Capture the cell that displays the provided text and extract its [X, Y] central coordinate. 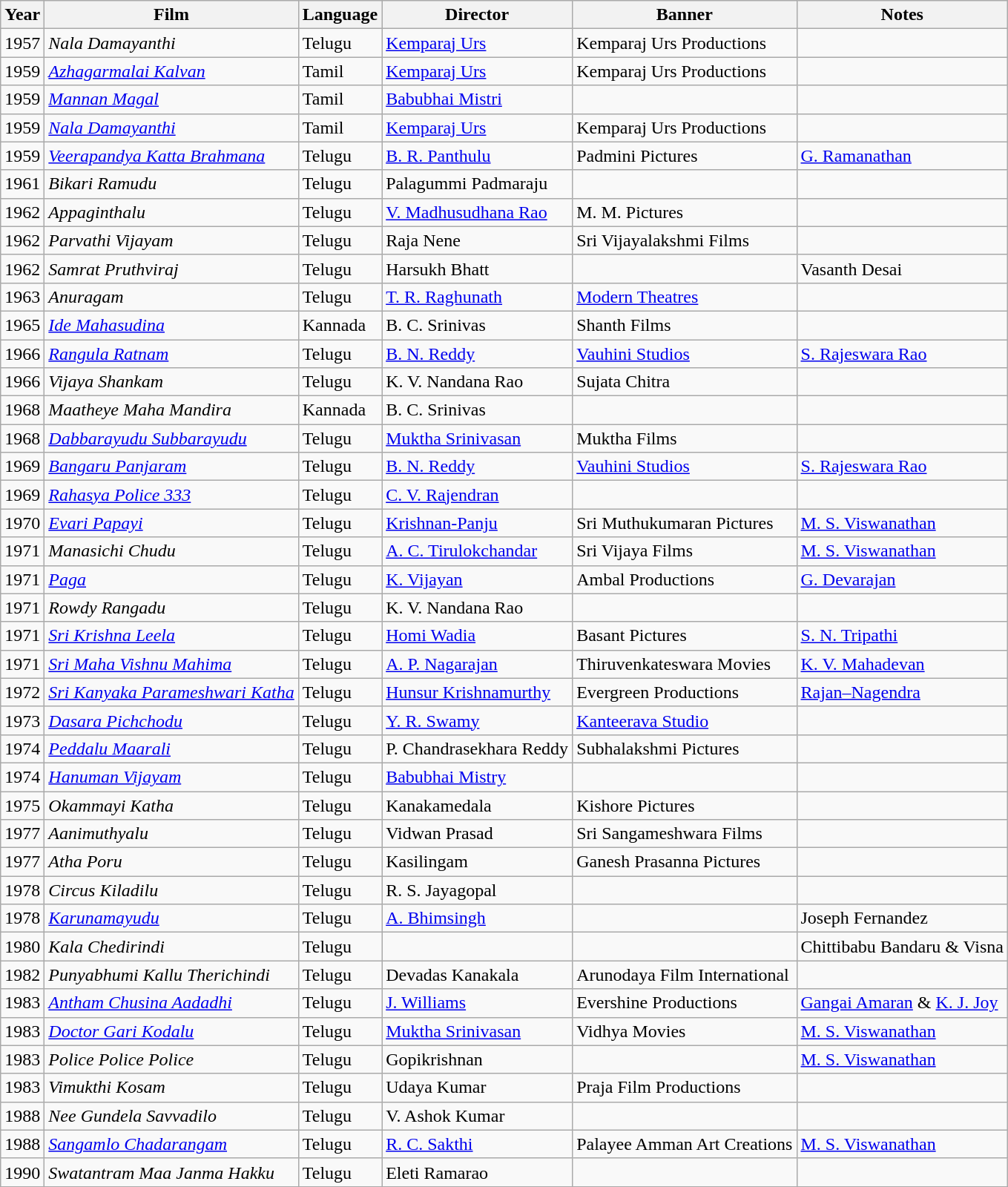
Language [340, 15]
Vimukthi Kosam [171, 1088]
Police Police Police [171, 1059]
1965 [22, 325]
Babubhai Mistry [478, 777]
Praja Film Productions [685, 1088]
Anuragam [171, 297]
G. Ramanathan [902, 156]
Paga [171, 579]
Devadas Kanakala [478, 975]
Punyabhumi Kallu Therichindi [171, 975]
Bangaru Panjaram [171, 467]
Vidwan Prasad [478, 834]
C. V. Rajendran [478, 495]
Raja Nene [478, 240]
Bikari Ramudu [171, 184]
Dabbarayudu Subbarayudu [171, 438]
Circus Kiladilu [171, 890]
Doctor Gari Kodalu [171, 1031]
1972 [22, 692]
Sri Vijayalakshmi Films [685, 240]
Swatantram Maa Janma Hakku [171, 1172]
Antham Chusina Aadadhi [171, 1003]
Mannan Magal [171, 99]
Sri Muthukumaran Pictures [685, 523]
Subhalakshmi Pictures [685, 749]
Rangula Ratnam [171, 354]
R. S. Jayagopal [478, 890]
Atha Poru [171, 862]
Kanakamedala [478, 805]
Rowdy Rangadu [171, 608]
Palayee Amman Art Creations [685, 1144]
Harsukh Bhatt [478, 269]
Rahasya Police 333 [171, 495]
Notes [902, 15]
Sujata Chitra [685, 382]
Thiruvenkateswara Movies [685, 664]
Appaginthalu [171, 212]
Sri Krishna Leela [171, 636]
Kala Chedirindi [171, 947]
Nee Gundela Savvadilo [171, 1116]
G. Devarajan [902, 579]
1957 [22, 43]
Modern Theatres [685, 297]
Chittibabu Bandaru & Visna [902, 947]
A. Bhimsingh [478, 918]
Rajan–Nagendra [902, 692]
Hanuman Vijayam [171, 777]
Arunodaya Film International [685, 975]
1961 [22, 184]
Aanimuthyalu [171, 834]
Ganesh Prasanna Pictures [685, 862]
Sri Kanyaka Parameshwari Katha [171, 692]
Karunamayudu [171, 918]
1973 [22, 720]
Samrat Pruthviraj [171, 269]
1975 [22, 805]
Sangamlo Chadarangam [171, 1144]
Maatheye Maha Mandira [171, 410]
Peddalu Maarali [171, 749]
Gangai Amaran & K. J. Joy [902, 1003]
R. C. Sakthi [478, 1144]
Udaya Kumar [478, 1088]
Banner [685, 15]
1963 [22, 297]
Muktha Films [685, 438]
Gopikrishnan [478, 1059]
Evershine Productions [685, 1003]
Kasilingam [478, 862]
1990 [22, 1172]
Sri Vijaya Films [685, 551]
J. Williams [478, 1003]
A. C. Tirulokchandar [478, 551]
Year [22, 15]
1980 [22, 947]
Film [171, 15]
Okammayi Katha [171, 805]
Hunsur Krishnamurthy [478, 692]
Padmini Pictures [685, 156]
Evergreen Productions [685, 692]
Azhagarmalai Kalvan [171, 71]
Dasara Pichchodu [171, 720]
Ide Mahasudina [171, 325]
Ambal Productions [685, 579]
Homi Wadia [478, 636]
T. R. Raghunath [478, 297]
1970 [22, 523]
Babubhai Mistri [478, 99]
Kanteerava Studio [685, 720]
Basant Pictures [685, 636]
Kishore Pictures [685, 805]
Vasanth Desai [902, 269]
B. R. Panthulu [478, 156]
S. N. Tripathi [902, 636]
Joseph Fernandez [902, 918]
Evari Papayi [171, 523]
Shanth Films [685, 325]
Parvathi Vijayam [171, 240]
Vidhya Movies [685, 1031]
Palagummi Padmaraju [478, 184]
Krishnan-Panju [478, 523]
Director [478, 15]
K. Vijayan [478, 579]
Veerapandya Katta Brahmana [171, 156]
Manasichi Chudu [171, 551]
V. Ashok Kumar [478, 1116]
Vijaya Shankam [171, 382]
A. P. Nagarajan [478, 664]
P. Chandrasekhara Reddy [478, 749]
Y. R. Swamy [478, 720]
K. V. Mahadevan [902, 664]
M. M. Pictures [685, 212]
Eleti Ramarao [478, 1172]
Sri Maha Vishnu Mahima [171, 664]
1982 [22, 975]
Sri Sangameshwara Films [685, 834]
V. Madhusudhana Rao [478, 212]
